Determine the [x, y] coordinate at the center of the cell enclosing the given text.  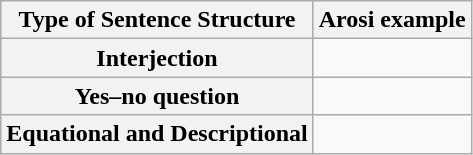
Arosi example [392, 20]
Equational and Descriptional [157, 134]
Interjection [157, 58]
Type of Sentence Structure [157, 20]
Yes–no question [157, 96]
